Capture the cell that displays the provided text and extract its [x, y] central coordinate. 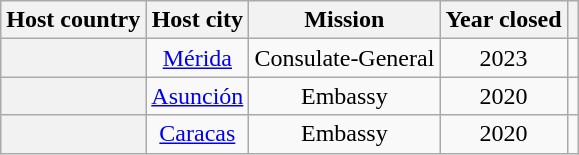
Year closed [504, 20]
Host city [198, 20]
2023 [504, 58]
Caracas [198, 134]
Mission [344, 20]
Consulate-General [344, 58]
Mérida [198, 58]
Asunción [198, 96]
Host country [74, 20]
